From the cell containing the given text, extract its center point as (x, y) coordinate. 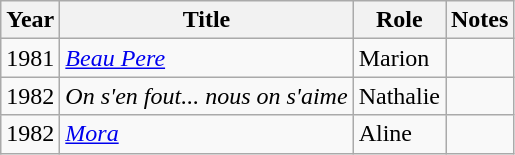
Year (30, 20)
Notes (480, 20)
Aline (399, 134)
Nathalie (399, 96)
Marion (399, 58)
Title (206, 20)
Mora (206, 134)
On s'en fout... nous on s'aime (206, 96)
Role (399, 20)
1981 (30, 58)
Beau Pere (206, 58)
